From the cell containing the given text, extract its center point as (x, y) coordinate. 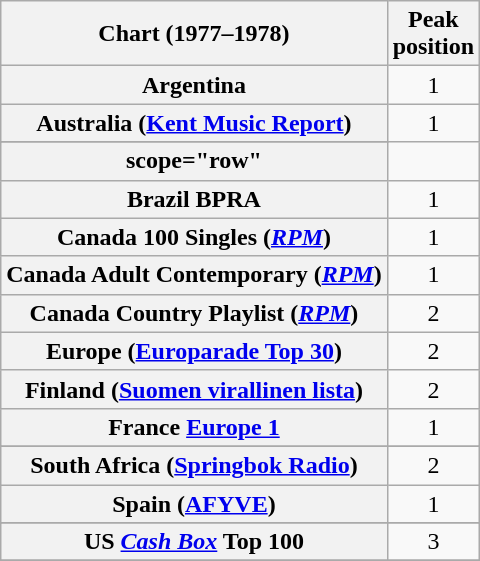
Europe (Europarade Top 30) (194, 351)
South Africa (Springbok Radio) (194, 465)
Australia (Kent Music Report) (194, 123)
US Cash Box Top 100 (194, 542)
Chart (1977–1978) (194, 34)
3 (433, 542)
Canada 100 Singles (RPM) (194, 237)
Canada Country Playlist (RPM) (194, 313)
Brazil BPRA (194, 199)
Peakposition (433, 34)
Spain (AFYVE) (194, 503)
Argentina (194, 85)
scope="row" (194, 161)
Finland (Suomen virallinen lista) (194, 389)
Canada Adult Contemporary (RPM) (194, 275)
France Europe 1 (194, 427)
